Detect which cell encompasses the target text, then output its [x, y] center coordinate. 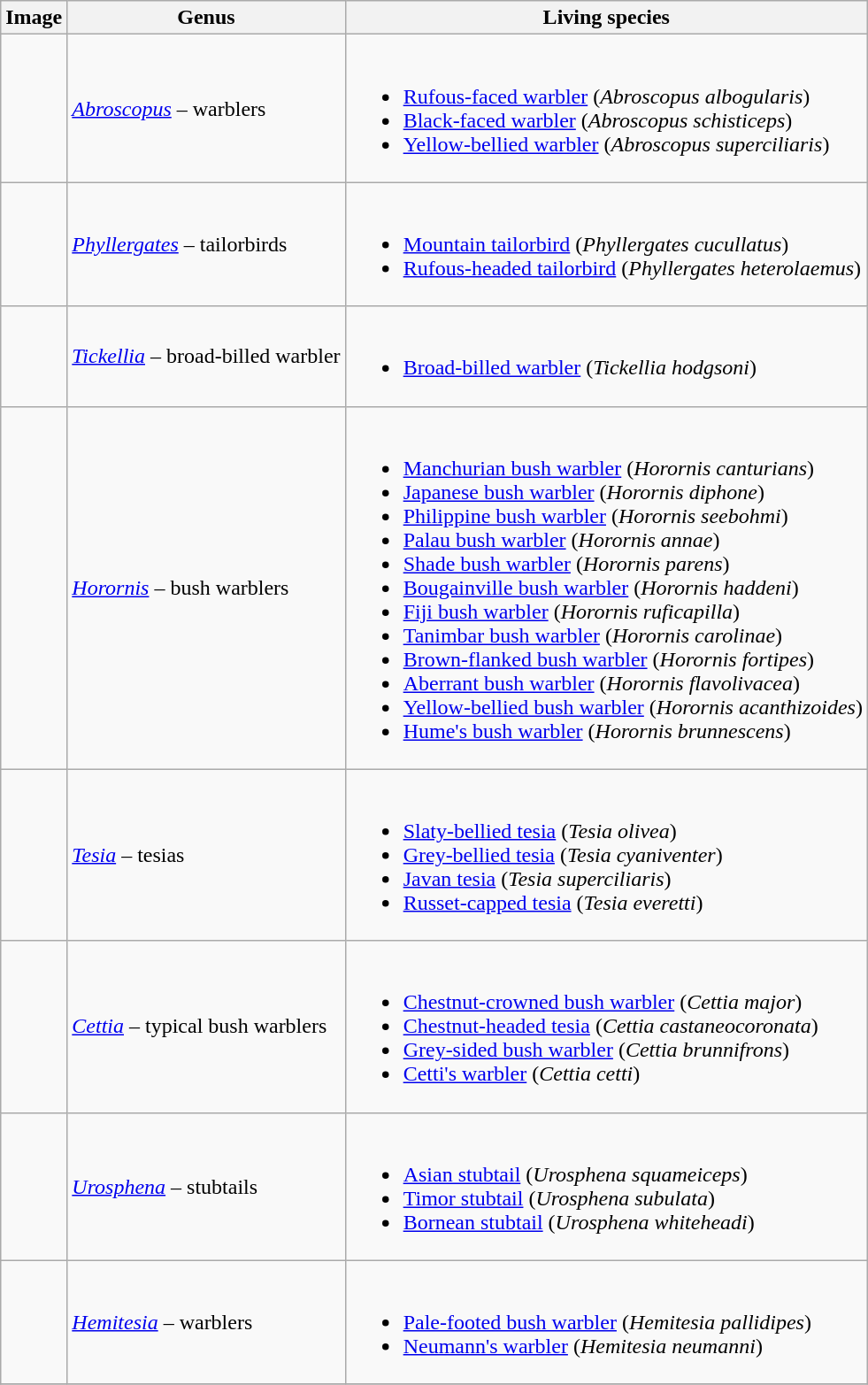
Pale-footed bush warbler (Hemitesia pallidipes)Neumann's warbler (Hemitesia neumanni) [606, 1322]
Cettia – typical bush warblers [206, 1027]
Urosphena – stubtails [206, 1186]
Rufous-faced warbler (Abroscopus albogularis)Black-faced warbler (Abroscopus schisticeps)Yellow-bellied warbler (Abroscopus superciliaris) [606, 108]
Slaty-bellied tesia (Tesia olivea)Grey-bellied tesia (Tesia cyaniventer)Javan tesia (Tesia superciliaris)Russet-capped tesia (Tesia everetti) [606, 855]
Tesia – tesias [206, 855]
Living species [606, 18]
Image [34, 18]
Asian stubtail (Urosphena squameiceps)Timor stubtail (Urosphena subulata)Bornean stubtail (Urosphena whiteheadi) [606, 1186]
Mountain tailorbird (Phyllergates cucullatus)Rufous-headed tailorbird (Phyllergates heterolaemus) [606, 244]
Tickellia – broad-billed warbler [206, 356]
Horornis – bush warblers [206, 588]
Broad-billed warbler (Tickellia hodgsoni) [606, 356]
Phyllergates – tailorbirds [206, 244]
Abroscopus – warblers [206, 108]
Hemitesia – warblers [206, 1322]
Genus [206, 18]
